Pinpoint the cell where the given text exists, returning its (X, Y) midpoint coordinate. 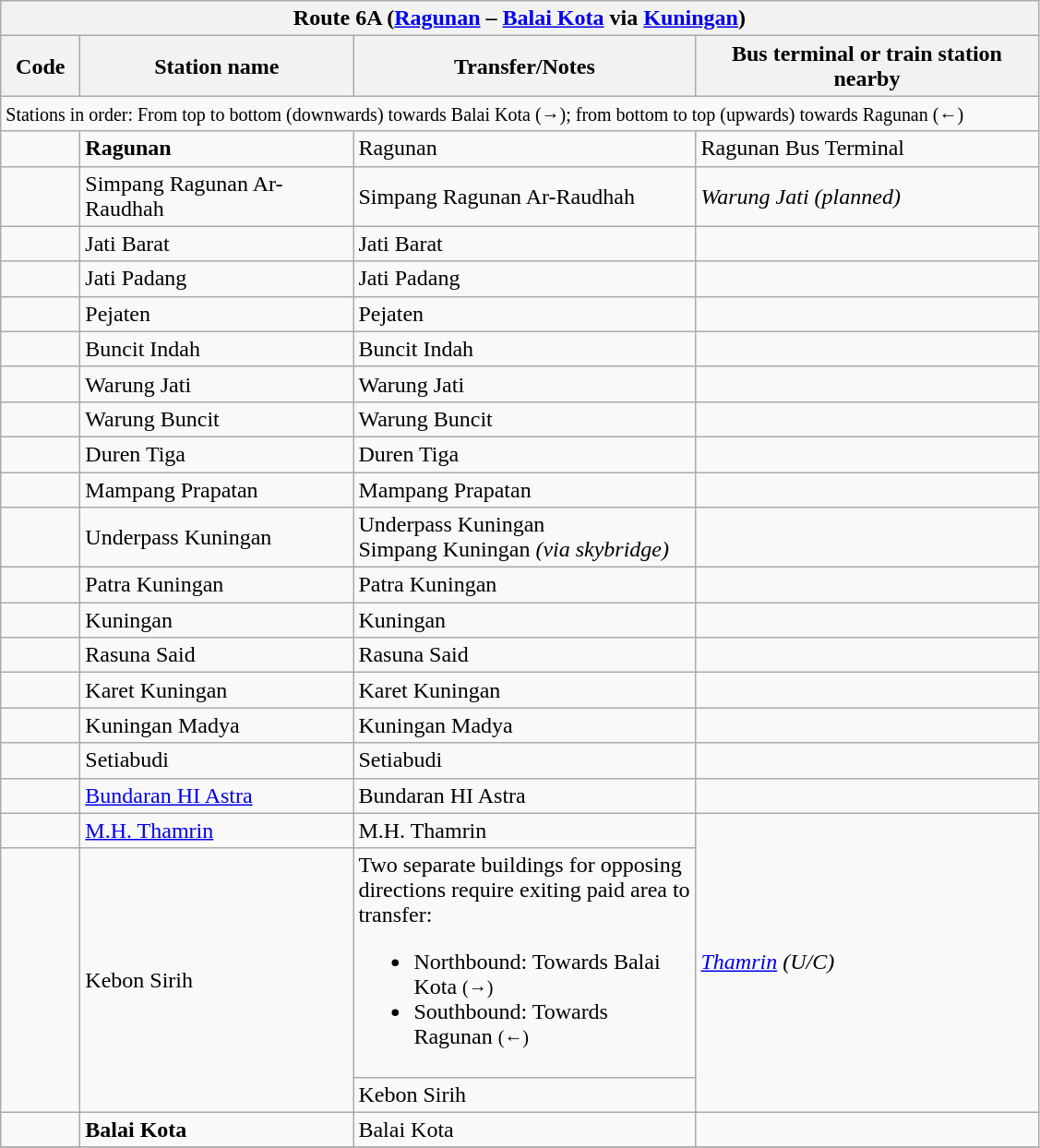
Transfer/Notes (524, 66)
Code (41, 66)
Thamrin (U/C) (867, 963)
Route 6A (Ragunan – Balai Kota via Kuningan) (520, 18)
Bus terminal or train station nearby (867, 66)
Stations in order: From top to bottom (downwards) towards Balai Kota (→); from bottom to top (upwards) towards Ragunan (←) (520, 114)
Station name (217, 66)
Warung Jati (planned) (867, 196)
Underpass Kuningan (217, 537)
Underpass Kuningan Simpang Kuningan (via skybridge) (524, 537)
Ragunan Bus Terminal (867, 149)
